Find where the given text appears and provide that cell's center as (X, Y) coordinate. 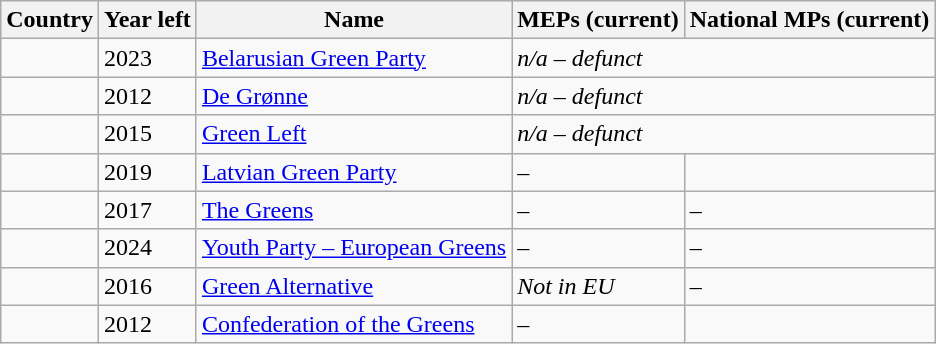
Youth Party – European Greens (354, 248)
2019 (147, 172)
Not in EU (598, 286)
MEPs (current) (598, 20)
2016 (147, 286)
Green Alternative (354, 286)
Latvian Green Party (354, 172)
De Grønne (354, 96)
Name (354, 20)
National MPs (current) (810, 20)
2015 (147, 134)
The Greens (354, 210)
Year left (147, 20)
Country (50, 20)
Green Left (354, 134)
Confederation of the Greens (354, 324)
2017 (147, 210)
2023 (147, 58)
2024 (147, 248)
Belarusian Green Party (354, 58)
